Output the [X, Y] coordinate of the center of the cell containing the given text.  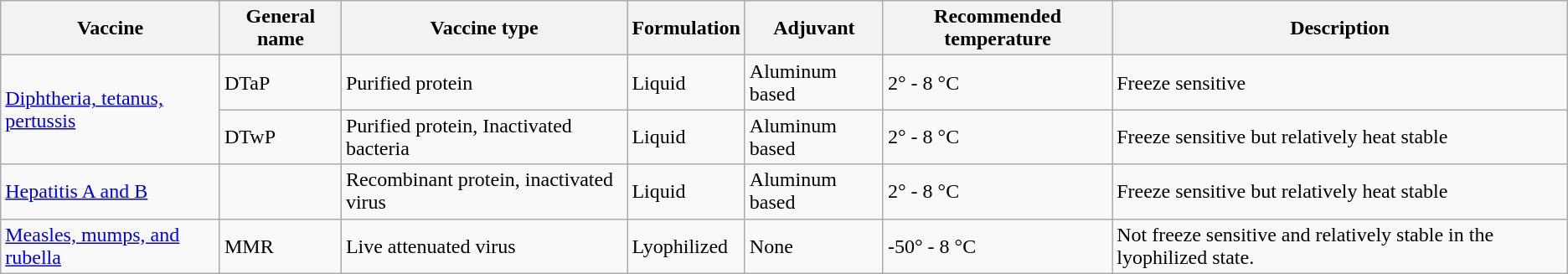
Measles, mumps, and rubella [111, 246]
General name [280, 28]
Adjuvant [814, 28]
Purified protein [484, 82]
Vaccine [111, 28]
Purified protein, Inactivated bacteria [484, 137]
Not freeze sensitive and relatively stable in the lyophilized state. [1340, 246]
DTaP [280, 82]
None [814, 246]
Hepatitis A and B [111, 191]
Recommended temperature [997, 28]
Diphtheria, tetanus, pertussis [111, 110]
DTwP [280, 137]
Live attenuated virus [484, 246]
Formulation [686, 28]
Recombinant protein, inactivated virus [484, 191]
Description [1340, 28]
Vaccine type [484, 28]
-50° - 8 °C [997, 246]
Lyophilized [686, 246]
Freeze sensitive [1340, 82]
MMR [280, 246]
